Identify which cell holds the provided text, then report its [X, Y] central coordinate. 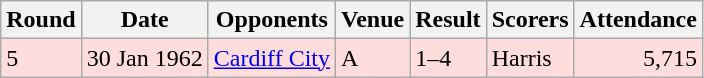
Cardiff City [272, 58]
Opponents [272, 20]
Attendance [638, 20]
Round [41, 20]
Result [448, 20]
Harris [530, 58]
Scorers [530, 20]
1–4 [448, 58]
Venue [373, 20]
5,715 [638, 58]
5 [41, 58]
Date [144, 20]
30 Jan 1962 [144, 58]
A [373, 58]
